Return [x, y] of the center of cell containing provided text 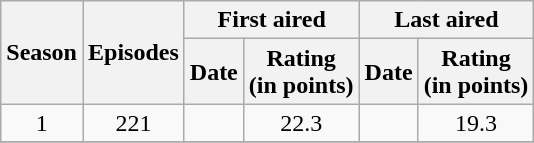
Last aired [446, 20]
22.3 [301, 123]
19.3 [476, 123]
Episodes [133, 52]
First aired [272, 20]
Season [42, 52]
221 [133, 123]
1 [42, 123]
